Locate the cell with the specified text and output its [X, Y] center coordinate. 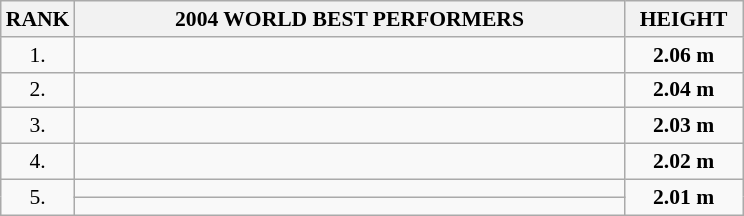
2.06 m [684, 55]
2.01 m [684, 197]
3. [38, 126]
2.03 m [684, 126]
2.02 m [684, 162]
HEIGHT [684, 19]
4. [38, 162]
5. [38, 197]
RANK [38, 19]
2.04 m [684, 90]
2. [38, 90]
2004 WORLD BEST PERFORMERS [349, 19]
1. [38, 55]
